Return (x, y) of the center of cell containing provided text 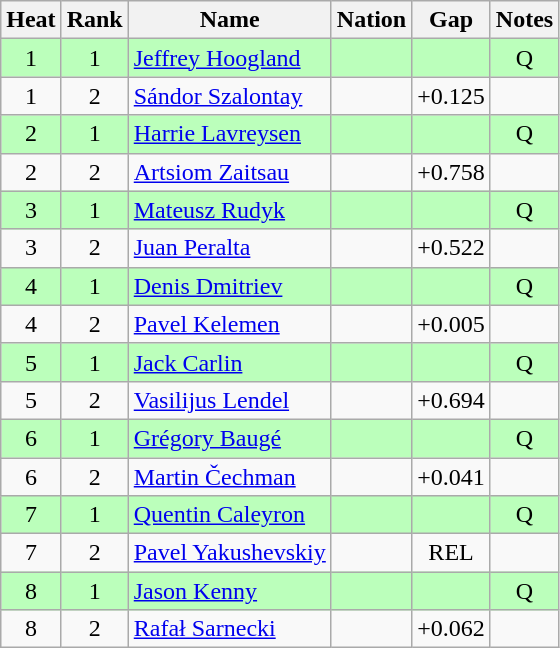
Denis Dmitriev (230, 286)
Mateusz Rudyk (230, 210)
Jason Kenny (230, 591)
Pavel Kelemen (230, 324)
+0.062 (452, 629)
Grégory Baugé (230, 438)
+0.005 (452, 324)
Quentin Caleyron (230, 515)
Rank (94, 20)
Heat (31, 20)
Pavel Yakushevskiy (230, 553)
Harrie Lavreysen (230, 134)
Jack Carlin (230, 362)
Name (230, 20)
Jeffrey Hoogland (230, 58)
+0.125 (452, 96)
Nation (371, 20)
Juan Peralta (230, 248)
+0.694 (452, 400)
+0.522 (452, 248)
Gap (452, 20)
Artsiom Zaitsau (230, 172)
Vasilijus Lendel (230, 400)
Martin Čechman (230, 477)
REL (452, 553)
Rafał Sarnecki (230, 629)
+0.758 (452, 172)
Sándor Szalontay (230, 96)
+0.041 (452, 477)
Notes (524, 20)
